Identify which cell holds the provided text, then report its (x, y) central coordinate. 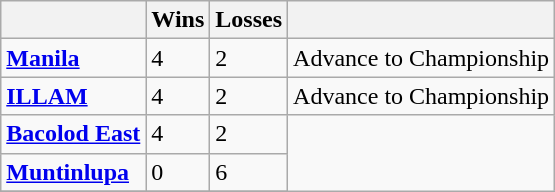
0 (178, 172)
Muntinlupa (74, 172)
ILLAM (74, 96)
Wins (178, 20)
Losses (249, 20)
Bacolod East (74, 134)
6 (249, 172)
Manila (74, 58)
